Capture the cell that displays the provided text and extract its [x, y] central coordinate. 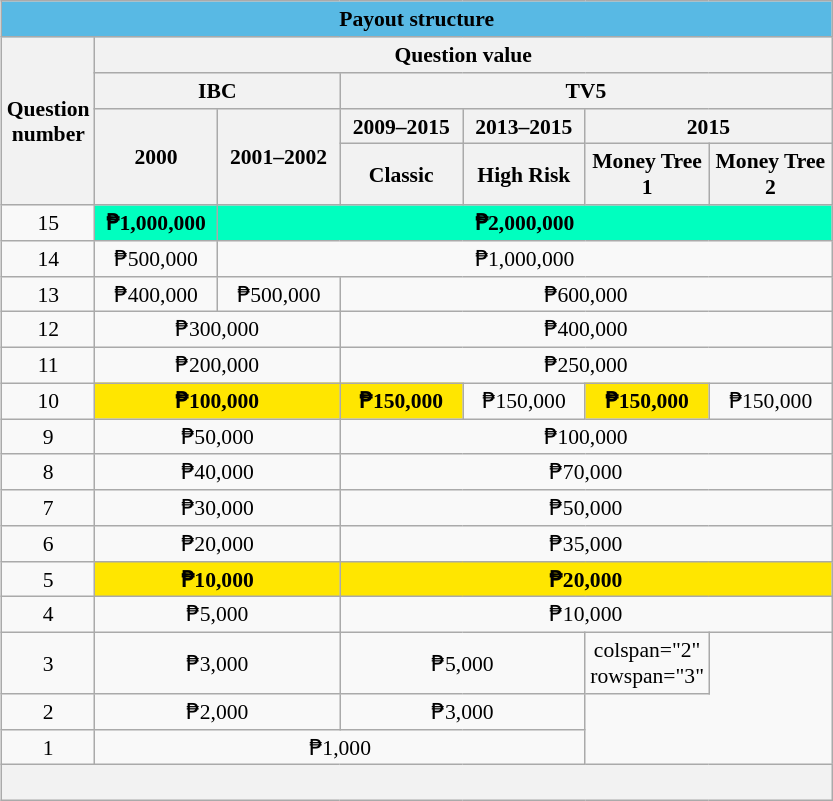
₱70,000 [586, 472]
1 [48, 747]
₱30,000 [218, 508]
Payout structure [417, 19]
2001–2002 [278, 156]
10 [48, 401]
7 [48, 508]
Money Tree 2 [770, 174]
₱300,000 [218, 330]
colspan="2" rowspan="3" [647, 662]
₱250,000 [586, 365]
5 [48, 579]
9 [48, 437]
3 [48, 662]
₱1,000 [340, 747]
₱600,000 [586, 294]
8 [48, 472]
Classic [402, 174]
14 [48, 259]
6 [48, 544]
₱2,000 [218, 712]
2000 [156, 156]
IBC [218, 91]
Questionnumber [48, 121]
2015 [708, 126]
₱40,000 [218, 472]
2013–2015 [524, 126]
12 [48, 330]
₱200,000 [218, 365]
2009–2015 [402, 126]
High Risk [524, 174]
TV5 [586, 91]
2 [48, 712]
13 [48, 294]
₱35,000 [586, 544]
Question value [464, 55]
4 [48, 615]
15 [48, 223]
Money Tree 1 [647, 174]
₱2,000,000 [524, 223]
11 [48, 365]
